Capture the cell that displays the provided text and extract its [x, y] central coordinate. 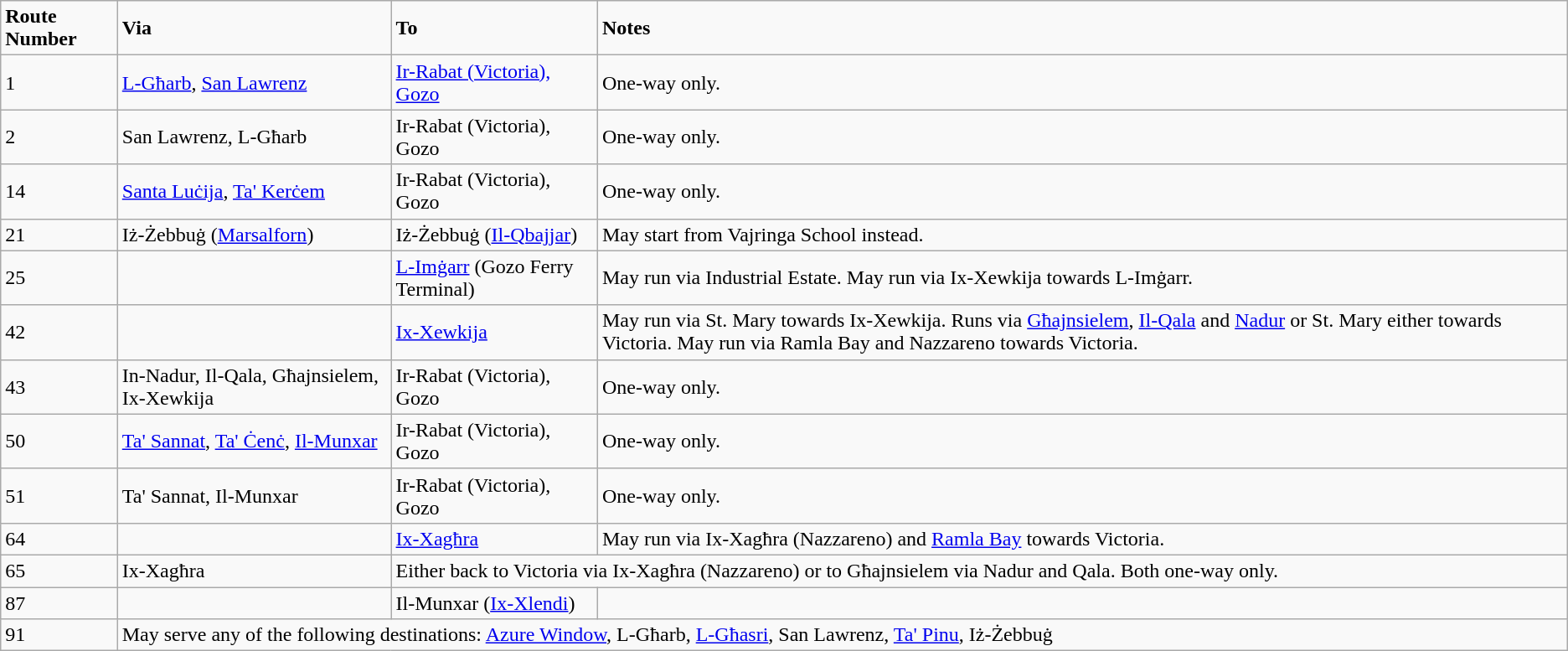
In-Nadur, Il-Qala, Għajnsielem, Ix-Xewkija [255, 387]
14 [59, 191]
65 [59, 571]
21 [59, 235]
64 [59, 539]
Ta' Sannat, Ta' Ċenċ, Il-Munxar [255, 441]
L-Għarb, San Lawrenz [255, 82]
50 [59, 441]
Iż-Żebbuġ (Marsalforn) [255, 235]
San Lawrenz, L-Għarb [255, 137]
Via [255, 28]
L-Imġarr (Gozo Ferry Terminal) [494, 278]
May run via Industrial Estate. May run via Ix-Xewkija towards L-Imġarr. [1082, 278]
Route Number [59, 28]
Notes [1082, 28]
1 [59, 82]
2 [59, 137]
91 [59, 635]
May serve any of the following destinations: Azure Window, L-Għarb, L-Għasri, San Lawrenz, Ta' Pinu, Iż-Żebbuġ [843, 635]
Santa Luċija, Ta' Kerċem [255, 191]
25 [59, 278]
Ta' Sannat, Il-Munxar [255, 496]
42 [59, 332]
43 [59, 387]
Ix-Xewkija [494, 332]
51 [59, 496]
Either back to Victoria via Ix-Xagħra (Nazzareno) or to Għajnsielem via Nadur and Qala. Both one-way only. [979, 571]
May run via Ix-Xagħra (Nazzareno) and Ramla Bay towards Victoria. [1082, 539]
To [494, 28]
May start from Vajringa School instead. [1082, 235]
Il-Munxar (Ix-Xlendi) [494, 602]
Iż-Żebbuġ (Il-Qbajjar) [494, 235]
87 [59, 602]
